Scan for the cell matching the given text and deliver its [X, Y] coordinate at center. 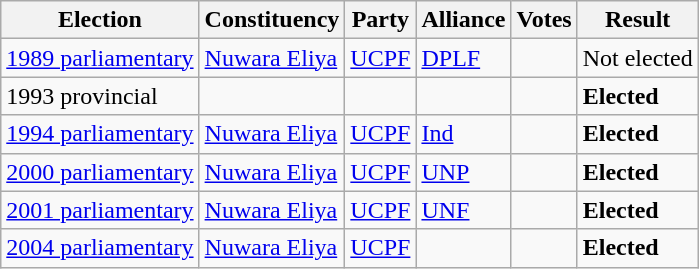
Constituency [272, 20]
UNF [464, 210]
2001 parliamentary [100, 210]
Result [638, 20]
Ind [464, 134]
UNP [464, 172]
1989 parliamentary [100, 58]
1993 provincial [100, 96]
Votes [544, 20]
Not elected [638, 58]
DPLF [464, 58]
Election [100, 20]
2004 parliamentary [100, 248]
Party [380, 20]
1994 parliamentary [100, 134]
2000 parliamentary [100, 172]
Alliance [464, 20]
